Provide the (x, y) coordinate of the cell's center where the given text is located.  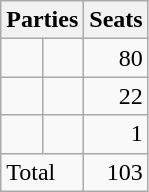
22 (116, 96)
1 (116, 134)
Parties (42, 20)
103 (116, 172)
80 (116, 58)
Total (42, 172)
Seats (116, 20)
